Determine the (X, Y) coordinate at the center of the cell enclosing the given text.  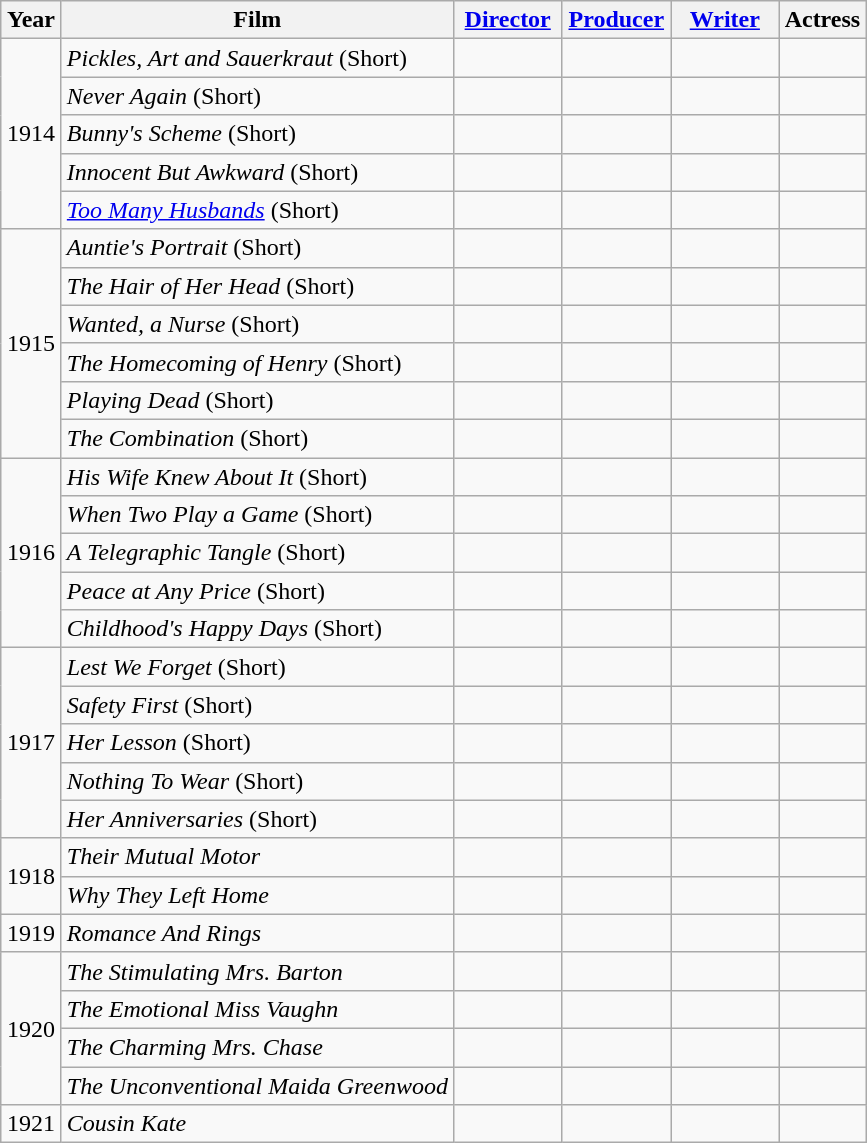
Wanted, a Nurse (Short) (257, 324)
Producer (616, 20)
Their Mutual Motor (257, 857)
Her Lesson (Short) (257, 743)
A Telegraphic Tangle (Short) (257, 553)
Never Again (Short) (257, 96)
1918 (32, 876)
Director (508, 20)
1921 (32, 1124)
Too Many Husbands (Short) (257, 210)
Romance And Rings (257, 933)
1916 (32, 553)
The Homecoming of Henry (Short) (257, 362)
Childhood's Happy Days (Short) (257, 629)
1920 (32, 1028)
Safety First (Short) (257, 705)
The Unconventional Maida Greenwood (257, 1085)
Lest We Forget (Short) (257, 667)
Nothing To Wear (Short) (257, 781)
Year (32, 20)
Pickles, Art and Sauerkraut (Short) (257, 58)
The Combination (Short) (257, 438)
1914 (32, 134)
The Emotional Miss Vaughn (257, 1009)
Writer (726, 20)
Film (257, 20)
The Hair of Her Head (Short) (257, 286)
1915 (32, 343)
1919 (32, 933)
The Charming Mrs. Chase (257, 1047)
Bunny's Scheme (Short) (257, 134)
Auntie's Portrait (Short) (257, 248)
The Stimulating Mrs. Barton (257, 971)
Peace at Any Price (Short) (257, 591)
When Two Play a Game (Short) (257, 515)
Playing Dead (Short) (257, 400)
Why They Left Home (257, 895)
1917 (32, 743)
His Wife Knew About It (Short) (257, 477)
Innocent But Awkward (Short) (257, 172)
Actress (822, 20)
Her Anniversaries (Short) (257, 819)
Cousin Kate (257, 1124)
